Scan for the cell matching the given text and deliver its (X, Y) coordinate at center. 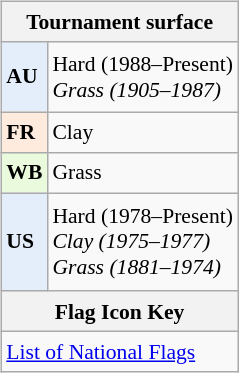
List of National Flags (120, 352)
Hard (1978–Present) Clay (1975–1977)Grass (1881–1974) (142, 242)
Clay (142, 132)
AU (24, 76)
FR (24, 132)
US (24, 242)
Flag Icon Key (120, 311)
WB (24, 172)
Grass (142, 172)
Hard (1988–Present) Grass (1905–1987) (142, 76)
Tournament surface (120, 22)
